Return (X, Y) of the center of cell containing provided text 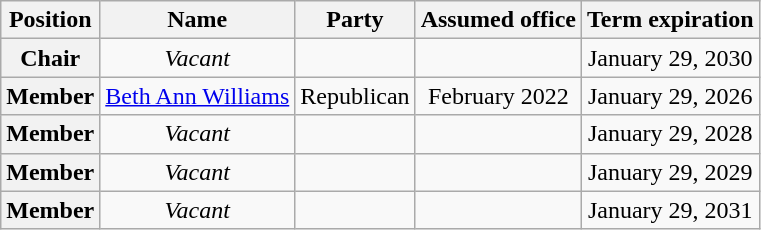
Position (50, 20)
January 29, 2031 (670, 210)
Term expiration (670, 20)
February 2022 (498, 96)
Beth Ann Williams (198, 96)
January 29, 2026 (670, 96)
Republican (355, 96)
Name (198, 20)
Assumed office (498, 20)
Chair (50, 58)
Party (355, 20)
January 29, 2030 (670, 58)
January 29, 2028 (670, 134)
January 29, 2029 (670, 172)
